From the cell containing the given text, extract its center point as (x, y) coordinate. 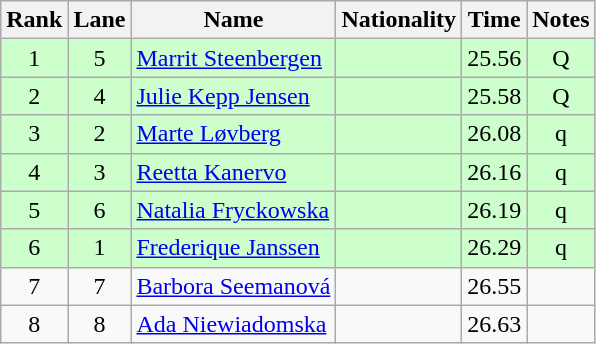
26.63 (494, 324)
Nationality (399, 20)
26.08 (494, 134)
Time (494, 20)
Notes (561, 20)
Rank (34, 20)
Marte Løvberg (234, 134)
26.16 (494, 172)
26.19 (494, 210)
Name (234, 20)
Marrit Steenbergen (234, 58)
Julie Kepp Jensen (234, 96)
26.29 (494, 248)
Reetta Kanervo (234, 172)
Frederique Janssen (234, 248)
Ada Niewiadomska (234, 324)
25.58 (494, 96)
Natalia Fryckowska (234, 210)
26.55 (494, 286)
Barbora Seemanová (234, 286)
25.56 (494, 58)
Lane (100, 20)
